Scan for the cell matching the given text and deliver its [x, y] coordinate at center. 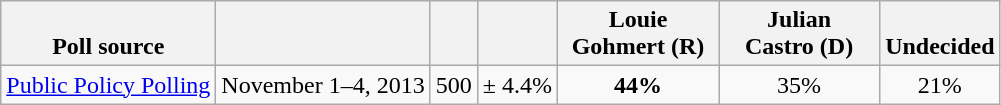
Undecided [940, 34]
35% [800, 85]
Poll source [108, 34]
± 4.4% [517, 85]
LouieGohmert (R) [638, 34]
21% [940, 85]
JulianCastro (D) [800, 34]
44% [638, 85]
500 [454, 85]
Public Policy Polling [108, 85]
November 1–4, 2013 [323, 85]
